Identify which cell holds the provided text, then report its [X, Y] central coordinate. 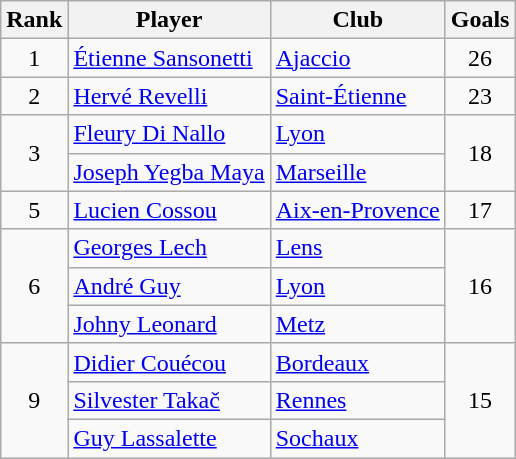
Metz [358, 324]
17 [480, 210]
Silvester Takač [169, 400]
3 [34, 153]
Marseille [358, 172]
Fleury Di Nallo [169, 134]
18 [480, 153]
Club [358, 20]
26 [480, 58]
9 [34, 400]
André Guy [169, 286]
1 [34, 58]
6 [34, 286]
16 [480, 286]
Georges Lech [169, 248]
Lucien Cossou [169, 210]
Sochaux [358, 438]
Hervé Revelli [169, 96]
Saint-Étienne [358, 96]
2 [34, 96]
5 [34, 210]
Joseph Yegba Maya [169, 172]
Guy Lassalette [169, 438]
Lens [358, 248]
Aix-en-Provence [358, 210]
Johny Leonard [169, 324]
Rennes [358, 400]
Bordeaux [358, 362]
Didier Couécou [169, 362]
23 [480, 96]
Player [169, 20]
Étienne Sansonetti [169, 58]
Goals [480, 20]
Ajaccio [358, 58]
15 [480, 400]
Rank [34, 20]
